For the text-containing cell, return its midpoint in (X, Y) coordinate format. 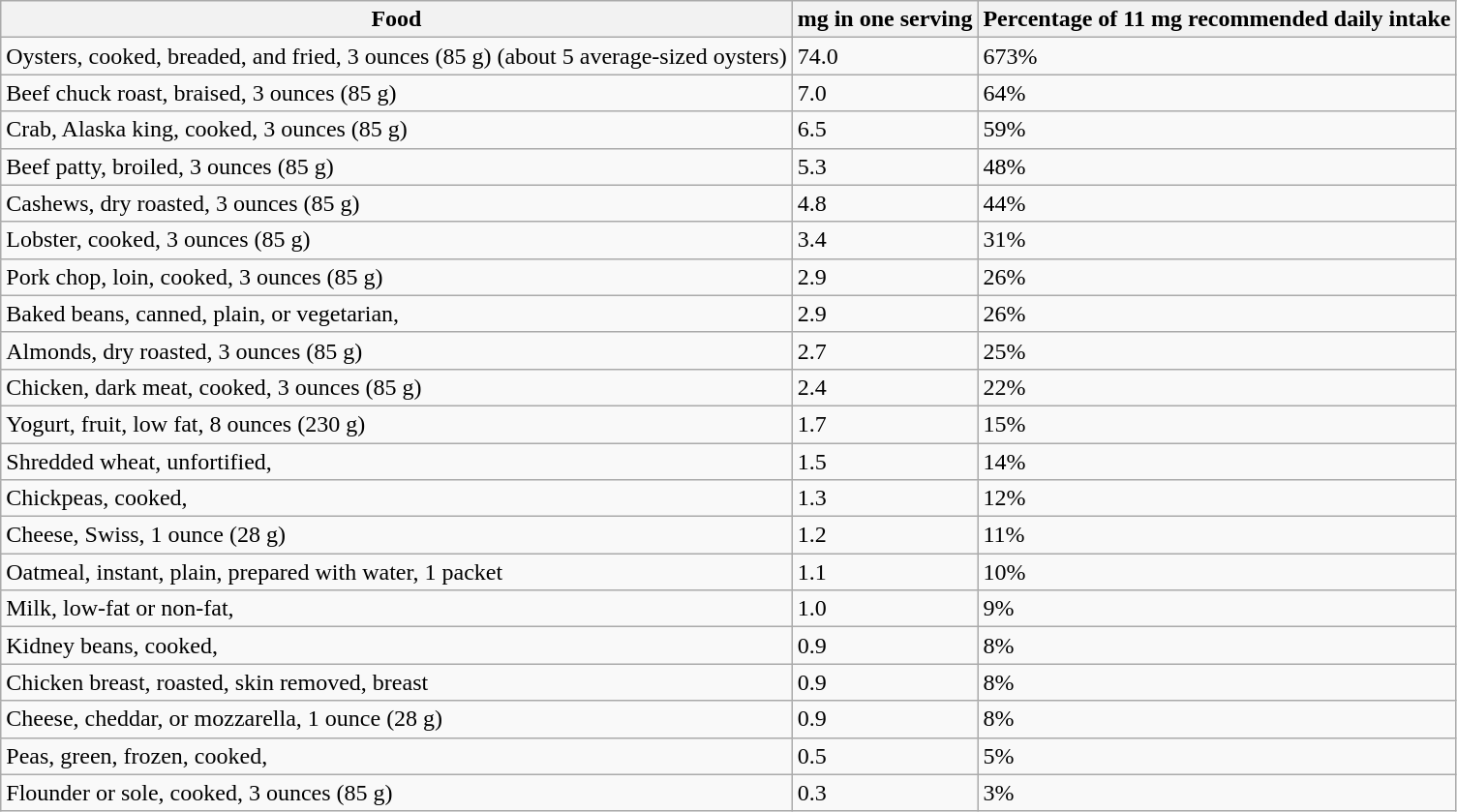
1.0 (885, 609)
1.7 (885, 424)
Peas, green, frozen, cooked, (397, 756)
1.3 (885, 498)
25% (1217, 350)
Food (397, 19)
Kidney beans, cooked, (397, 646)
1.2 (885, 535)
44% (1217, 203)
0.3 (885, 793)
48% (1217, 166)
2.4 (885, 387)
Almonds, dry roasted, 3 ounces (85 g) (397, 350)
9% (1217, 609)
Beef chuck roast, braised, 3 ounces (85 g) (397, 93)
5% (1217, 756)
Oatmeal, instant, plain, prepared with water, 1 packet (397, 572)
Percentage of 11 mg recommended daily intake (1217, 19)
0.5 (885, 756)
2.7 (885, 350)
74.0 (885, 56)
10% (1217, 572)
31% (1217, 240)
Lobster, cooked, 3 ounces (85 g) (397, 240)
mg in one serving (885, 19)
15% (1217, 424)
673% (1217, 56)
Shredded wheat, unfortified, (397, 462)
14% (1217, 462)
Chicken, dark meat, cooked, 3 ounces (85 g) (397, 387)
3% (1217, 793)
6.5 (885, 130)
5.3 (885, 166)
3.4 (885, 240)
1.5 (885, 462)
Pork chop, loin, cooked, 3 ounces (85 g) (397, 277)
Baked beans, canned, plain, or vegetarian, (397, 314)
64% (1217, 93)
Chicken breast, roasted, skin removed, breast (397, 682)
Yogurt, fruit, low fat, 8 ounces (230 g) (397, 424)
Milk, low-fat or non-fat, (397, 609)
7.0 (885, 93)
Oysters, cooked, breaded, and fried, 3 ounces (85 g) (about 5 average-sized oysters) (397, 56)
12% (1217, 498)
4.8 (885, 203)
11% (1217, 535)
Cheese, cheddar, or mozzarella, 1 ounce (28 g) (397, 719)
Chickpeas, cooked, (397, 498)
Crab, Alaska king, cooked, 3 ounces (85 g) (397, 130)
1.1 (885, 572)
Flounder or sole, cooked, 3 ounces (85 g) (397, 793)
59% (1217, 130)
22% (1217, 387)
Beef patty, broiled, 3 ounces (85 g) (397, 166)
Cashews, dry roasted, 3 ounces (85 g) (397, 203)
Cheese, Swiss, 1 ounce (28 g) (397, 535)
